Identify which cell holds the provided text, then report its (x, y) central coordinate. 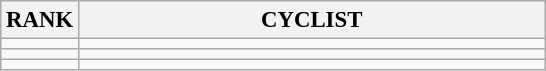
CYCLIST (312, 20)
RANK (40, 20)
